Detect which cell encompasses the target text, then output its (X, Y) center coordinate. 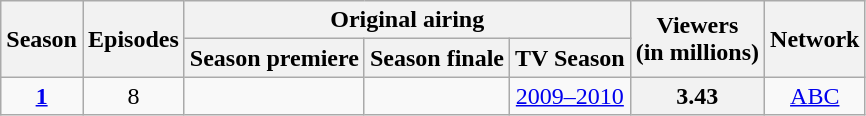
8 (133, 96)
ABC (815, 96)
Season (42, 39)
Original airing (407, 20)
2009–2010 (570, 96)
1 (42, 96)
3.43 (697, 96)
Viewers(in millions) (697, 39)
Season finale (436, 58)
Network (815, 39)
TV Season (570, 58)
Season premiere (274, 58)
Episodes (133, 39)
